Find where the given text appears and provide that cell's center as (X, Y) coordinate. 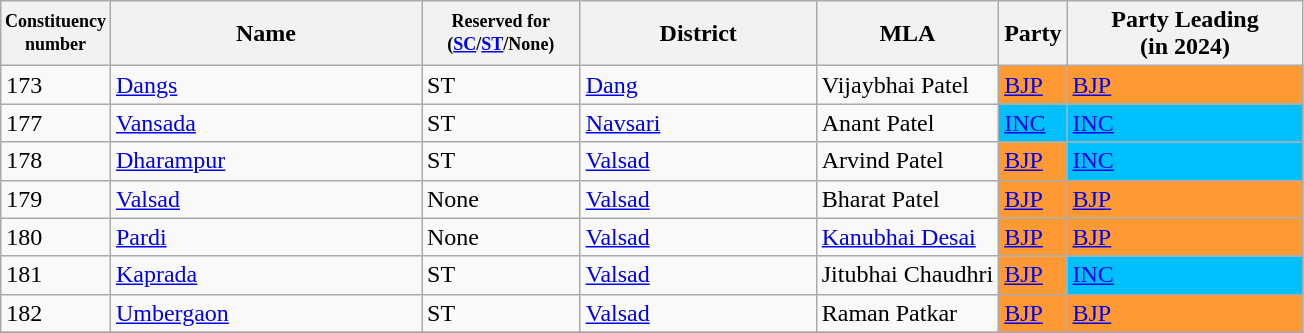
180 (56, 237)
Vijaybhai Patel (907, 85)
Party (1033, 34)
Dharampur (266, 161)
Constituency number (56, 34)
Vansada (266, 123)
Party Leading(in 2024) (1185, 34)
179 (56, 199)
182 (56, 313)
Anant Patel (907, 123)
District (698, 34)
Kaprada (266, 275)
Navsari (698, 123)
Umbergaon (266, 313)
Dangs (266, 85)
Pardi (266, 237)
173 (56, 85)
Reserved for (SC/ST/None) (502, 34)
Kanubhai Desai (907, 237)
178 (56, 161)
Arvind Patel (907, 161)
Dang (698, 85)
177 (56, 123)
Bharat Patel (907, 199)
Jitubhai Chaudhri (907, 275)
Name (266, 34)
MLA (907, 34)
181 (56, 275)
Raman Patkar (907, 313)
